From the cell containing the given text, extract its center point as [X, Y] coordinate. 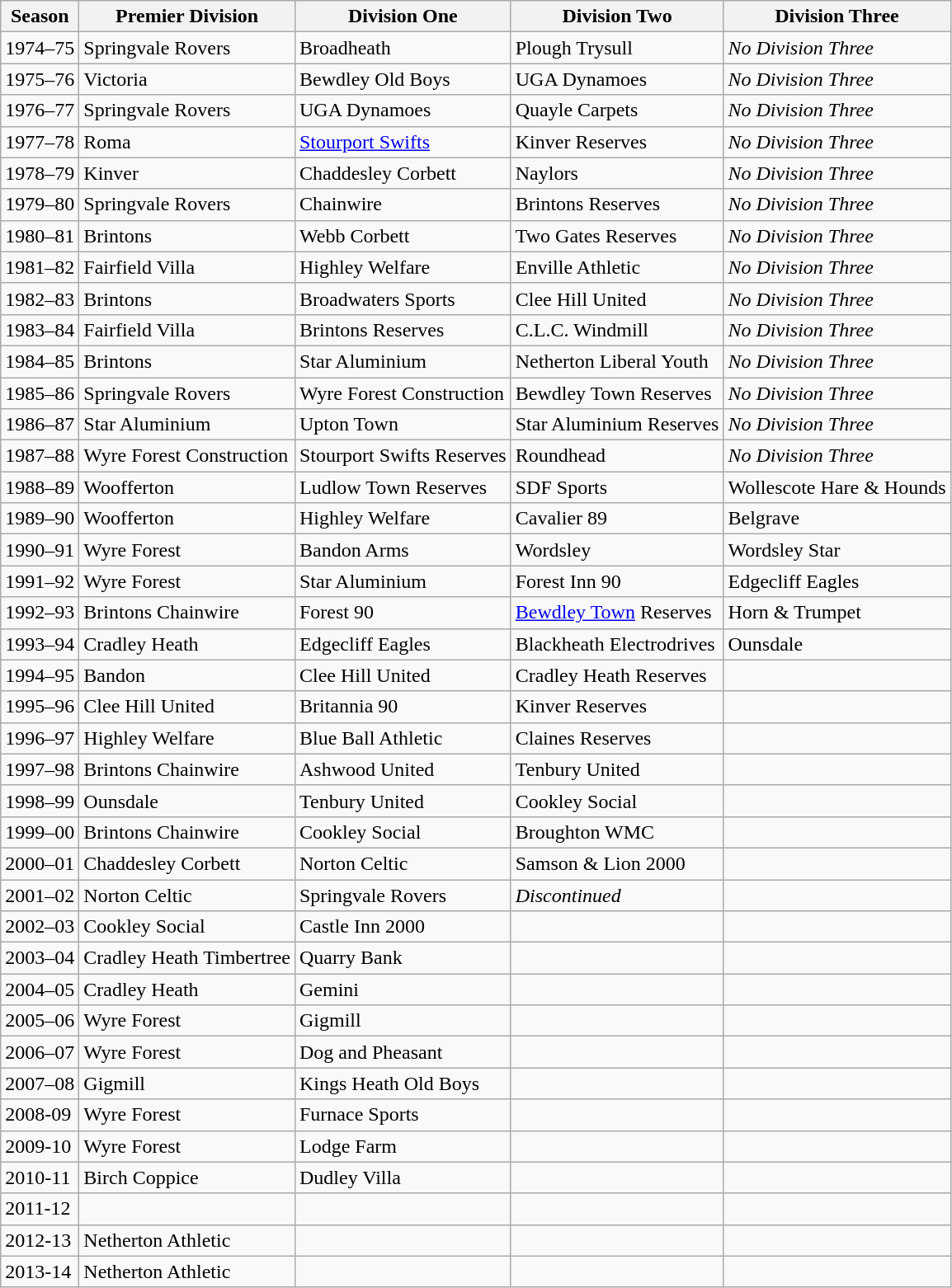
Victoria [187, 79]
1981–82 [40, 267]
Enville Athletic [617, 267]
Bandon [187, 675]
Gemini [403, 990]
Premier Division [187, 16]
Webb Corbett [403, 236]
1988–89 [40, 487]
1991–92 [40, 581]
1990–91 [40, 550]
Naylors [617, 173]
2006–07 [40, 1052]
1974–75 [40, 48]
1982–83 [40, 298]
SDF Sports [617, 487]
2007–08 [40, 1084]
2002–03 [40, 927]
Lodge Farm [403, 1146]
Claines Reserves [617, 738]
Two Gates Reserves [617, 236]
Horn & Trumpet [837, 613]
2011-12 [40, 1209]
Ashwood United [403, 769]
Furnace Sports [403, 1115]
Quayle Carpets [617, 110]
1994–95 [40, 675]
2003–04 [40, 958]
Dog and Pheasant [403, 1052]
Castle Inn 2000 [403, 927]
Wollescote Hare & Hounds [837, 487]
1989–90 [40, 519]
1998–99 [40, 801]
1976–77 [40, 110]
Quarry Bank [403, 958]
2008-09 [40, 1115]
Roundhead [617, 456]
Forest 90 [403, 613]
Stourport Swifts [403, 142]
Birch Coppice [187, 1178]
C.L.C. Windmill [617, 330]
1995–96 [40, 707]
Kings Heath Old Boys [403, 1084]
2000–01 [40, 863]
Cavalier 89 [617, 519]
1997–98 [40, 769]
Star Aluminium Reserves [617, 425]
Netherton Liberal Youth [617, 361]
Blackheath Electrodrives [617, 644]
1975–76 [40, 79]
1977–78 [40, 142]
Broadheath [403, 48]
Cradley Heath Reserves [617, 675]
2004–05 [40, 990]
Discontinued [617, 895]
2005–06 [40, 1021]
1980–81 [40, 236]
Roma [187, 142]
1985–86 [40, 393]
Britannia 90 [403, 707]
Forest Inn 90 [617, 581]
2009-10 [40, 1146]
Division Three [837, 16]
Stourport Swifts Reserves [403, 456]
Upton Town [403, 425]
1999–00 [40, 832]
Broadwaters Sports [403, 298]
Cradley Heath Timbertree [187, 958]
Chainwire [403, 204]
Bandon Arms [403, 550]
1987–88 [40, 456]
Ludlow Town Reserves [403, 487]
1993–94 [40, 644]
1992–93 [40, 613]
Broughton WMC [617, 832]
Plough Trysull [617, 48]
Dudley Villa [403, 1178]
2010-11 [40, 1178]
2001–02 [40, 895]
1978–79 [40, 173]
Division Two [617, 16]
2012-13 [40, 1240]
Wordsley Star [837, 550]
1983–84 [40, 330]
Kinver [187, 173]
2013-14 [40, 1272]
1979–80 [40, 204]
Division One [403, 16]
Wordsley [617, 550]
Samson & Lion 2000 [617, 863]
1986–87 [40, 425]
Belgrave [837, 519]
Season [40, 16]
Bewdley Old Boys [403, 79]
1984–85 [40, 361]
1996–97 [40, 738]
Blue Ball Athletic [403, 738]
